Extract the (x, y) coordinate from the center of the cell holding the provided text.  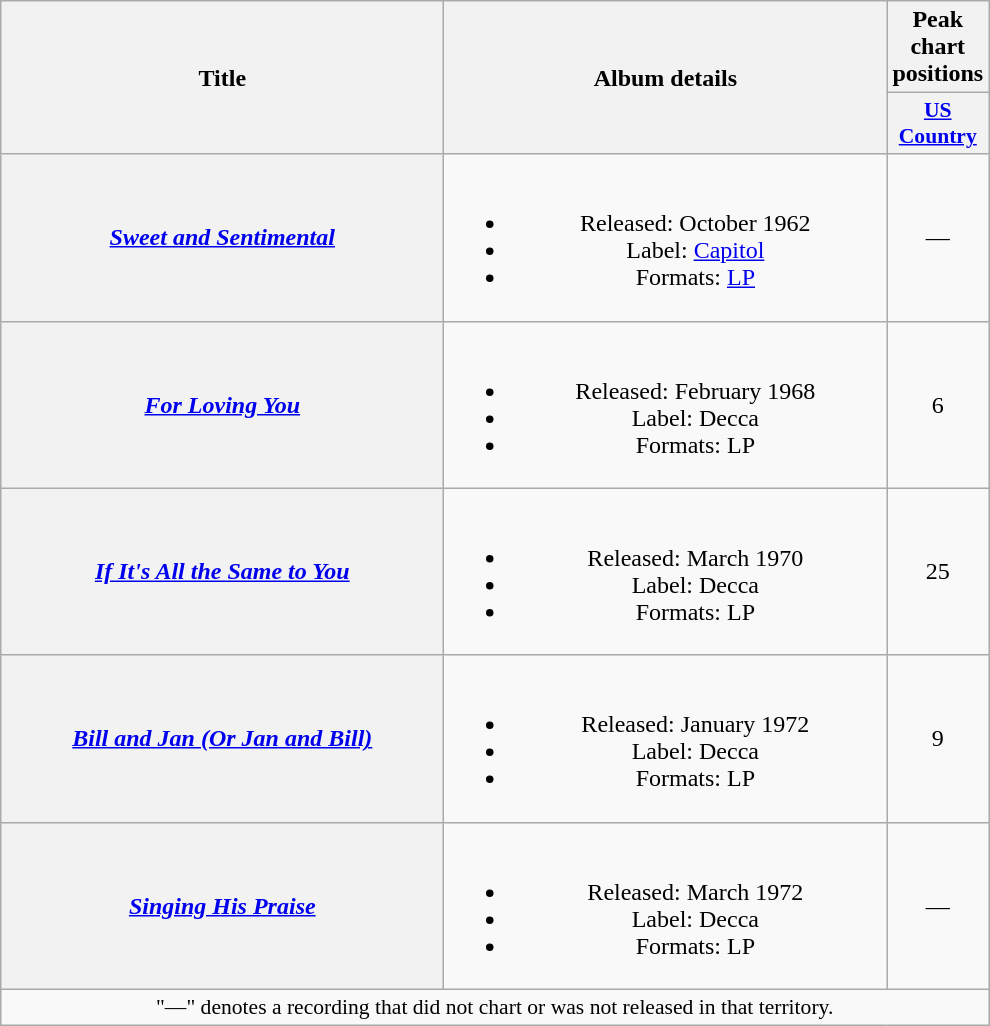
USCountry (938, 124)
"—" denotes a recording that did not chart or was not released in that territory. (495, 1007)
Released: February 1968Label: DeccaFormats: LP (666, 404)
For Loving You (222, 404)
If It's All the Same to You (222, 572)
Released: March 1972Label: DeccaFormats: LP (666, 906)
Released: October 1962Label: CapitolFormats: LP (666, 238)
Peakchartpositions (938, 47)
Sweet and Sentimental (222, 238)
Album details (666, 78)
6 (938, 404)
Bill and Jan (Or Jan and Bill) (222, 738)
Released: January 1972Label: DeccaFormats: LP (666, 738)
Singing His Praise (222, 906)
9 (938, 738)
Title (222, 78)
Released: March 1970Label: DeccaFormats: LP (666, 572)
25 (938, 572)
